Search for the cell housing the specified text and yield its (X, Y) center coordinate. 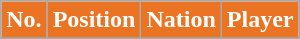
Player (260, 20)
No. (24, 20)
Position (94, 20)
Nation (181, 20)
